Detect which cell encompasses the target text, then output its (X, Y) center coordinate. 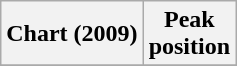
Peak position (189, 34)
Chart (2009) (72, 34)
